Detect which cell encompasses the target text, then output its (X, Y) center coordinate. 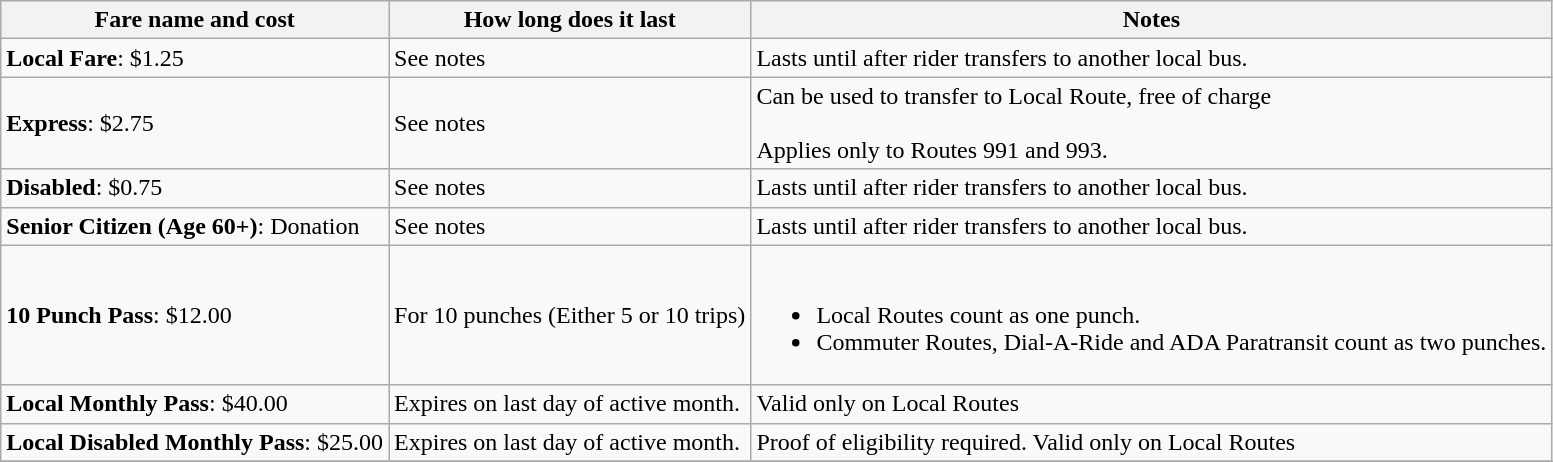
Local Disabled Monthly Pass: $25.00 (195, 442)
Disabled: $0.75 (195, 188)
Valid only on Local Routes (1152, 404)
Local Fare: $1.25 (195, 58)
Local Monthly Pass: $40.00 (195, 404)
Fare name and cost (195, 20)
Proof of eligibility required. Valid only on Local Routes (1152, 442)
Notes (1152, 20)
Local Routes count as one punch.Commuter Routes, Dial-A-Ride and ADA Paratransit count as two punches. (1152, 315)
For 10 punches (Either 5 or 10 trips) (570, 315)
Express: $2.75 (195, 123)
10 Punch Pass: $12.00 (195, 315)
Senior Citizen (Age 60+): Donation (195, 226)
Can be used to transfer to Local Route, free of chargeApplies only to Routes 991 and 993. (1152, 123)
How long does it last (570, 20)
